From the cell containing the given text, extract its center point as (x, y) coordinate. 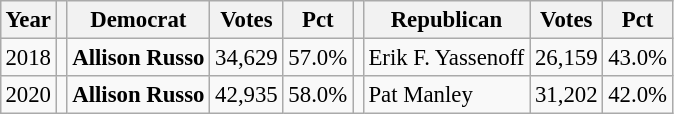
Democrat (138, 20)
34,629 (246, 57)
Year (28, 20)
26,159 (566, 57)
31,202 (566, 95)
42.0% (638, 95)
Republican (446, 20)
Erik F. Yassenoff (446, 57)
Pat Manley (446, 95)
43.0% (638, 57)
58.0% (318, 95)
2018 (28, 57)
57.0% (318, 57)
42,935 (246, 95)
2020 (28, 95)
